Scan for the cell matching the given text and deliver its [X, Y] coordinate at center. 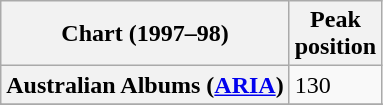
Chart (1997–98) [145, 34]
Australian Albums (ARIA) [145, 85]
130 [335, 85]
Peakposition [335, 34]
